Search for the cell housing the specified text and yield its (x, y) center coordinate. 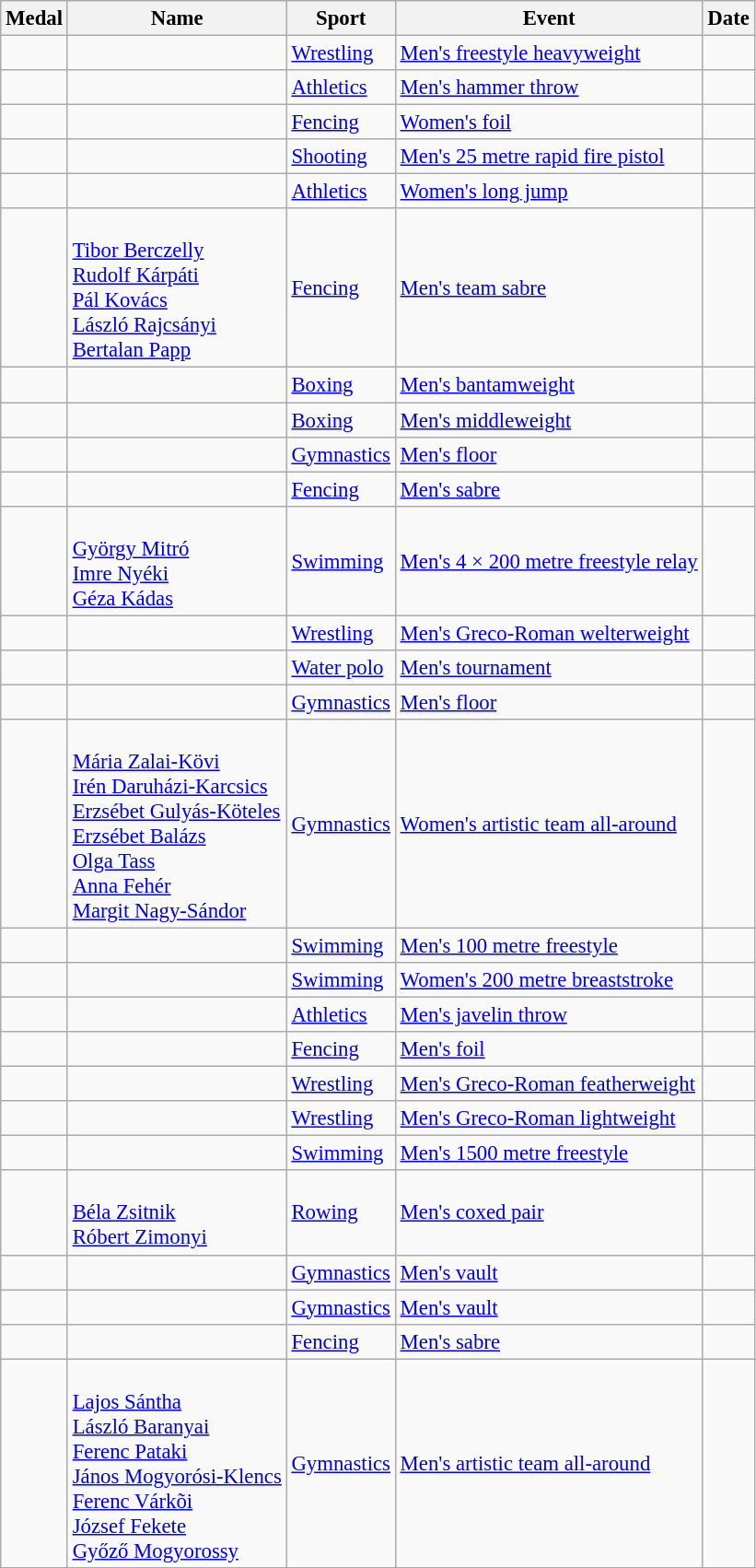
Men's tournament (549, 668)
Tibor BerczellyRudolf KárpátiPál KovácsLászló RajcsányiBertalan Papp (177, 287)
Women's 200 metre breaststroke (549, 980)
Men's bantamweight (549, 385)
Shooting (341, 157)
Men's coxed pair (549, 1213)
Men's 25 metre rapid fire pistol (549, 157)
Event (549, 18)
Men's 1500 metre freestyle (549, 1153)
Sport (341, 18)
Medal (35, 18)
Women's foil (549, 123)
Men's hammer throw (549, 88)
Rowing (341, 1213)
Lajos SánthaLászló BaranyaiFerenc PatakiJános Mogyorósi-KlencsFerenc VárkõiJózsef FeketeGyőző Mogyorossy (177, 1463)
Men's foil (549, 1049)
Date (728, 18)
Men's Greco-Roman welterweight (549, 633)
Men's 100 metre freestyle (549, 945)
Mária Zalai-KöviIrén Daruházi-KarcsicsErzsébet Gulyás-KötelesErzsébet BalázsOlga TassAnna FehérMargit Nagy-Sándor (177, 824)
Men's 4 × 200 metre freestyle relay (549, 560)
Men's freestyle heavyweight (549, 53)
György MitróImre NyékiGéza Kádas (177, 560)
Men's Greco-Roman featherweight (549, 1084)
Water polo (341, 668)
Women's long jump (549, 192)
Men's Greco-Roman lightweight (549, 1118)
Men's team sabre (549, 287)
Béla ZsitnikRóbert Zimonyi (177, 1213)
Men's artistic team all-around (549, 1463)
Men's middleweight (549, 420)
Women's artistic team all-around (549, 824)
Men's javelin throw (549, 1015)
Name (177, 18)
